Locate the cell with the specified text and output its (X, Y) center coordinate. 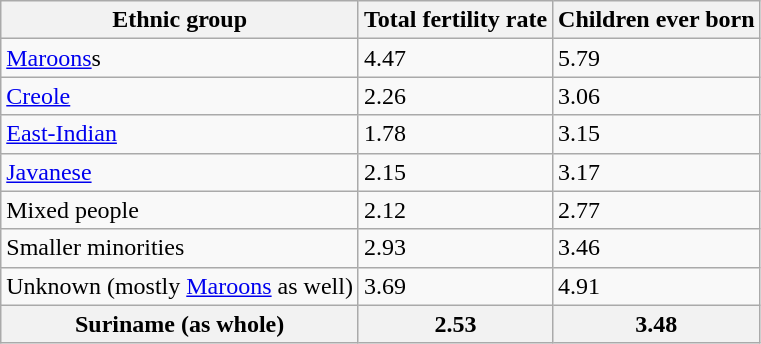
Smaller minorities (180, 248)
2.26 (455, 96)
Unknown (mostly Maroons as well) (180, 286)
2.93 (455, 248)
1.78 (455, 134)
Creole (180, 96)
5.79 (657, 58)
2.77 (657, 210)
4.91 (657, 286)
3.48 (657, 324)
2.12 (455, 210)
2.15 (455, 172)
2.53 (455, 324)
3.06 (657, 96)
3.46 (657, 248)
4.47 (455, 58)
Children ever born (657, 20)
East-Indian (180, 134)
3.69 (455, 286)
Maroonss (180, 58)
3.17 (657, 172)
Total fertility rate (455, 20)
Javanese (180, 172)
Mixed people (180, 210)
3.15 (657, 134)
Ethnic group (180, 20)
Suriname (as whole) (180, 324)
